Find where the given text appears and provide that cell's center as [X, Y] coordinate. 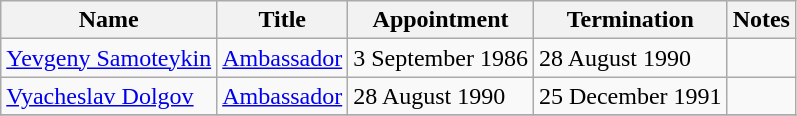
Termination [630, 20]
3 September 1986 [441, 58]
Notes [761, 20]
Appointment [441, 20]
25 December 1991 [630, 96]
Title [282, 20]
Name [109, 20]
Yevgeny Samoteykin [109, 58]
Vyacheslav Dolgov [109, 96]
